Extract the (X, Y) coordinate from the center of the cell holding the provided text.  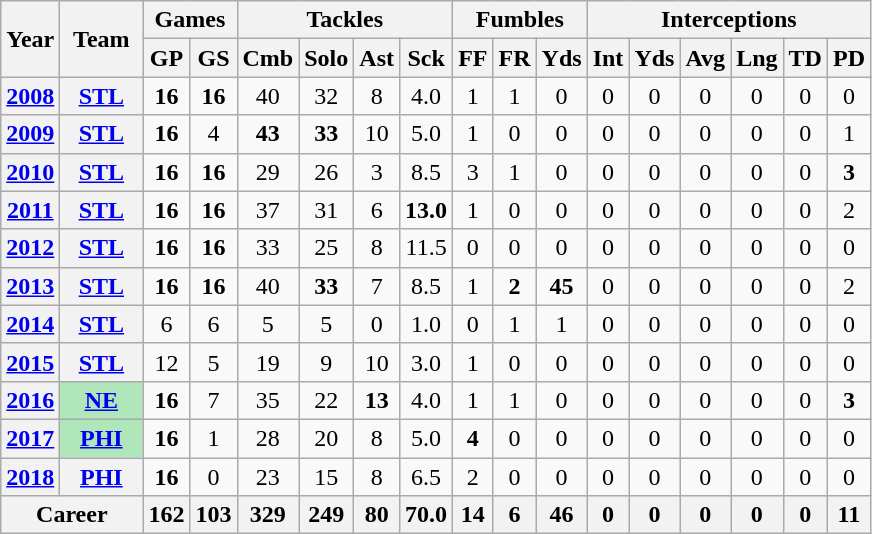
Tackles (345, 20)
19 (268, 362)
3.0 (426, 362)
Team (102, 39)
15 (326, 477)
11 (848, 515)
43 (268, 134)
23 (268, 477)
2010 (30, 172)
Solo (326, 58)
14 (473, 515)
103 (214, 515)
20 (326, 438)
2012 (30, 248)
Avg (706, 58)
NE (102, 400)
2008 (30, 96)
249 (326, 515)
2016 (30, 400)
45 (562, 286)
13.0 (426, 210)
35 (268, 400)
32 (326, 96)
37 (268, 210)
2009 (30, 134)
Interceptions (728, 20)
Sck (426, 58)
1.0 (426, 324)
FF (473, 58)
12 (166, 362)
9 (326, 362)
TD (805, 58)
162 (166, 515)
PD (848, 58)
13 (377, 400)
2015 (30, 362)
FR (514, 58)
Int (608, 58)
2014 (30, 324)
Games (190, 20)
Cmb (268, 58)
11.5 (426, 248)
25 (326, 248)
Lng (757, 58)
GS (214, 58)
Fumbles (520, 20)
2017 (30, 438)
31 (326, 210)
28 (268, 438)
2011 (30, 210)
70.0 (426, 515)
GP (166, 58)
46 (562, 515)
2013 (30, 286)
Year (30, 39)
80 (377, 515)
29 (268, 172)
Ast (377, 58)
2018 (30, 477)
6.5 (426, 477)
26 (326, 172)
329 (268, 515)
Career (72, 515)
22 (326, 400)
